Scan for the cell matching the given text and deliver its [x, y] coordinate at center. 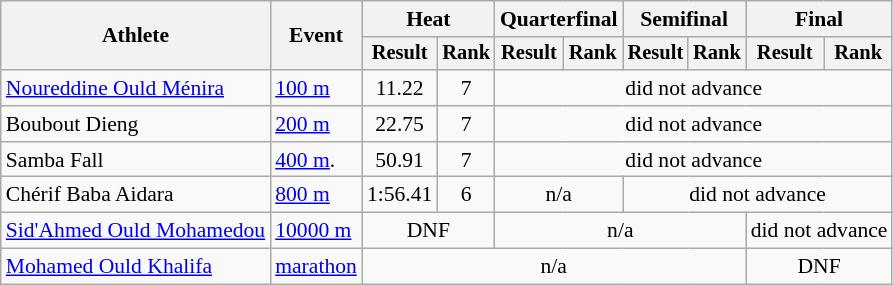
marathon [316, 267]
10000 m [316, 231]
Heat [428, 19]
Quarterfinal [559, 19]
1:56.41 [400, 195]
22.75 [400, 124]
Sid'Ahmed Ould Mohamedou [136, 231]
Mohamed Ould Khalifa [136, 267]
400 m. [316, 160]
Chérif Baba Aidara [136, 195]
Boubout Dieng [136, 124]
50.91 [400, 160]
200 m [316, 124]
Event [316, 36]
Semifinal [684, 19]
Noureddine Ould Ménira [136, 88]
100 m [316, 88]
11.22 [400, 88]
6 [466, 195]
800 m [316, 195]
Athlete [136, 36]
Samba Fall [136, 160]
Final [820, 19]
